Determine the [X, Y] coordinate at the center of the cell enclosing the given text.  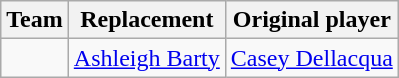
Casey Dellacqua [312, 58]
Team [35, 20]
Ashleigh Barty [146, 58]
Original player [312, 20]
Replacement [146, 20]
